Output the [x, y] coordinate of the center of the cell containing the given text.  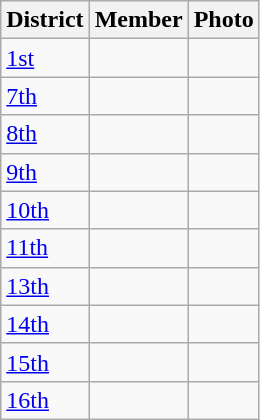
13th [45, 286]
11th [45, 248]
7th [45, 96]
10th [45, 210]
9th [45, 172]
Member [138, 20]
15th [45, 362]
1st [45, 58]
Photo [224, 20]
District [45, 20]
14th [45, 324]
16th [45, 400]
8th [45, 134]
